Detect which cell encompasses the target text, then output its (x, y) center coordinate. 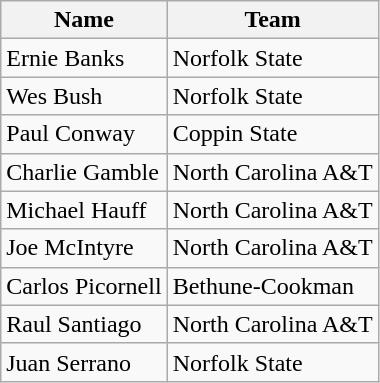
Michael Hauff (84, 210)
Carlos Picornell (84, 286)
Juan Serrano (84, 362)
Team (272, 20)
Paul Conway (84, 134)
Name (84, 20)
Bethune-Cookman (272, 286)
Coppin State (272, 134)
Joe McIntyre (84, 248)
Wes Bush (84, 96)
Ernie Banks (84, 58)
Raul Santiago (84, 324)
Charlie Gamble (84, 172)
